Detect which cell encompasses the target text, then output its [x, y] center coordinate. 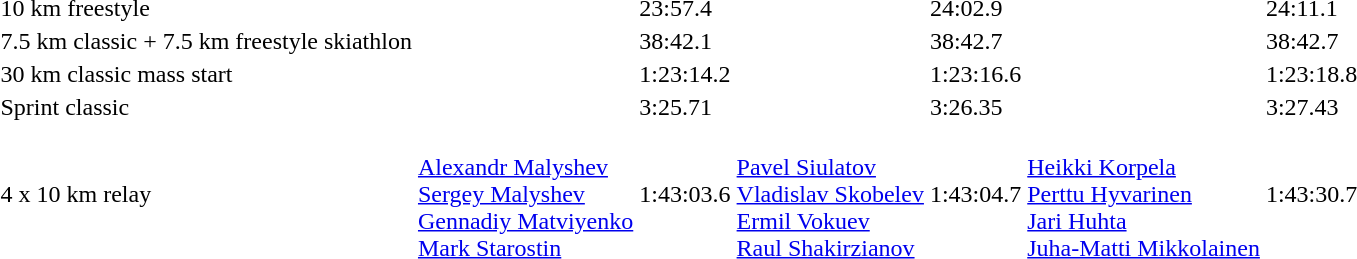
38:42.7 [975, 41]
3:25.71 [685, 107]
3:26.35 [975, 107]
38:42.1 [685, 41]
1:23:14.2 [685, 74]
1:23:16.6 [975, 74]
